Scan for the cell matching the given text and deliver its (x, y) coordinate at center. 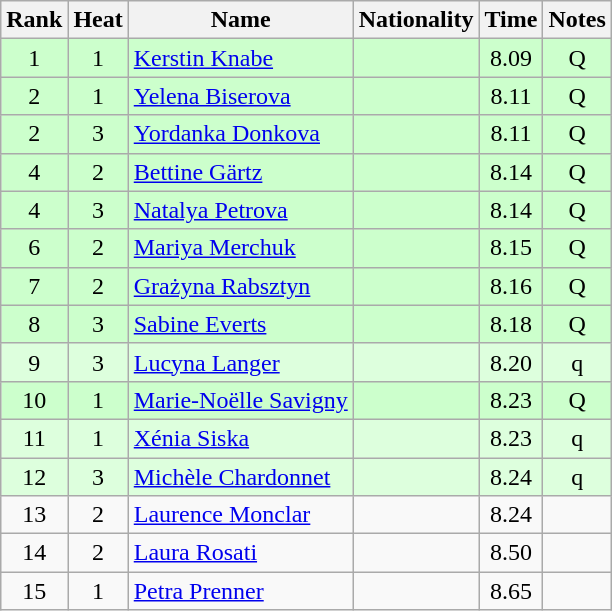
8.15 (511, 248)
Name (240, 20)
Grażyna Rabsztyn (240, 286)
Yordanka Donkova (240, 134)
10 (34, 400)
8.09 (511, 58)
Heat (98, 20)
Notes (577, 20)
Mariya Merchuk (240, 248)
Natalya Petrova (240, 210)
8.50 (511, 553)
Petra Prenner (240, 591)
15 (34, 591)
7 (34, 286)
14 (34, 553)
13 (34, 515)
8.16 (511, 286)
Michèle Chardonnet (240, 477)
Lucyna Langer (240, 362)
9 (34, 362)
Rank (34, 20)
8.65 (511, 591)
Kerstin Knabe (240, 58)
Sabine Everts (240, 324)
Nationality (416, 20)
11 (34, 438)
12 (34, 477)
8 (34, 324)
Laura Rosati (240, 553)
Xénia Siska (240, 438)
Laurence Monclar (240, 515)
Marie-Noëlle Savigny (240, 400)
6 (34, 248)
8.18 (511, 324)
Bettine Gärtz (240, 172)
Time (511, 20)
8.20 (511, 362)
Yelena Biserova (240, 96)
